Return (x, y) of the center of cell containing provided text 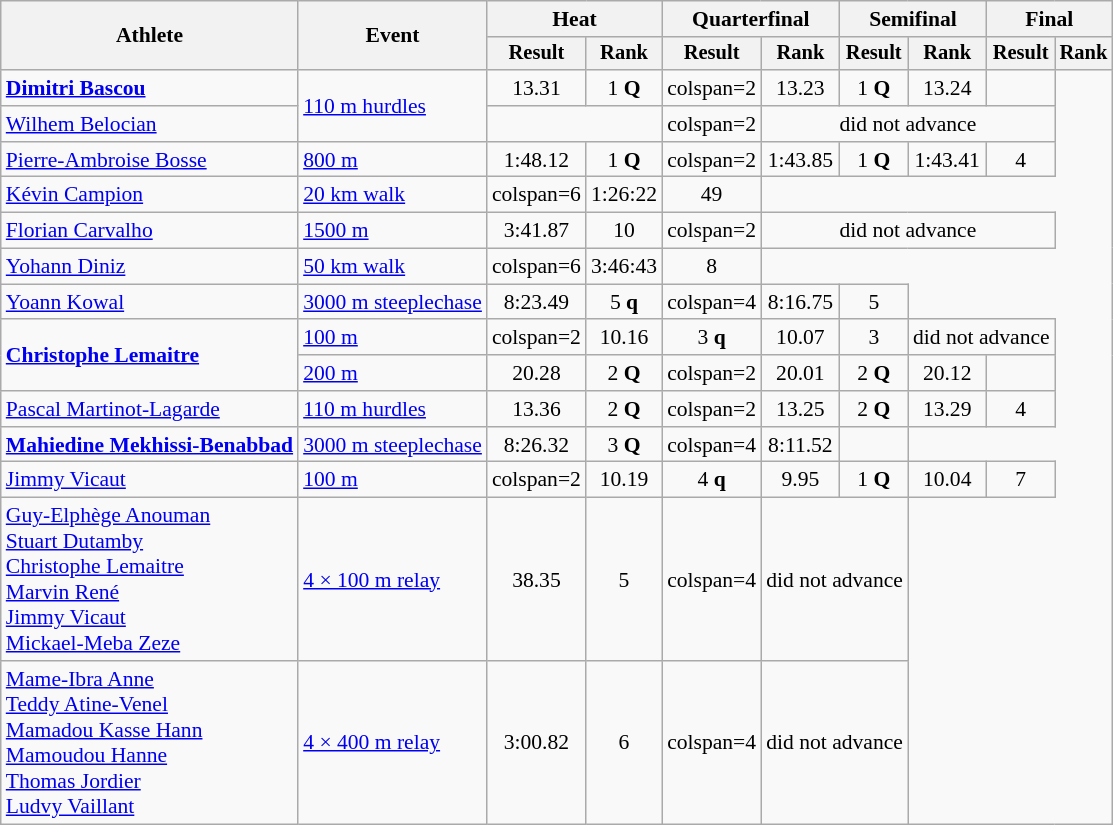
13.31 (536, 88)
Event (392, 36)
Yohann Diniz (150, 267)
1:43.41 (948, 160)
8:23.49 (536, 302)
20 km walk (392, 195)
Dimitri Bascou (150, 88)
3 (874, 338)
8:26.32 (536, 445)
Final (1049, 19)
Pascal Martinot-Lagarde (150, 409)
50 km walk (392, 267)
5 q (624, 302)
Christophe Lemaitre (150, 356)
6 (624, 742)
10.19 (624, 480)
1:48.12 (536, 160)
1500 m (392, 231)
20.28 (536, 373)
Semifinal (914, 19)
13.25 (800, 409)
3:00.82 (536, 742)
10.04 (948, 480)
Yoann Kowal (150, 302)
Pierre-Ambroise Bosse (150, 160)
Jimmy Vicaut (150, 480)
10.16 (624, 338)
10 (624, 231)
8:16.75 (800, 302)
13.23 (800, 88)
8:11.52 (800, 445)
4 × 400 m relay (392, 742)
10.07 (800, 338)
13.36 (536, 409)
8 (712, 267)
7 (1020, 480)
3 Q (624, 445)
49 (712, 195)
4 q (712, 480)
20.12 (948, 373)
Quarterfinal (751, 19)
3:46:43 (624, 267)
Heat (574, 19)
Mahiedine Mekhissi-Benabbad (150, 445)
13.24 (948, 88)
38.35 (536, 580)
Mame-Ibra AnneTeddy Atine-VenelMamadou Kasse HannMamoudou HanneThomas JordierLudvy Vaillant (150, 742)
200 m (392, 373)
3 q (712, 338)
Guy-Elphège AnoumanStuart DutambyChristophe LemaitreMarvin RenéJimmy VicautMickael-Meba Zeze (150, 580)
Florian Carvalho (150, 231)
1:43.85 (800, 160)
Athlete (150, 36)
13.29 (948, 409)
3:41.87 (536, 231)
9.95 (800, 480)
Wilhem Belocian (150, 124)
800 m (392, 160)
1:26:22 (624, 195)
Kévin Campion (150, 195)
4 × 100 m relay (392, 580)
20.01 (800, 373)
